Provide the (x, y) coordinate of the cell's center where the given text is located.  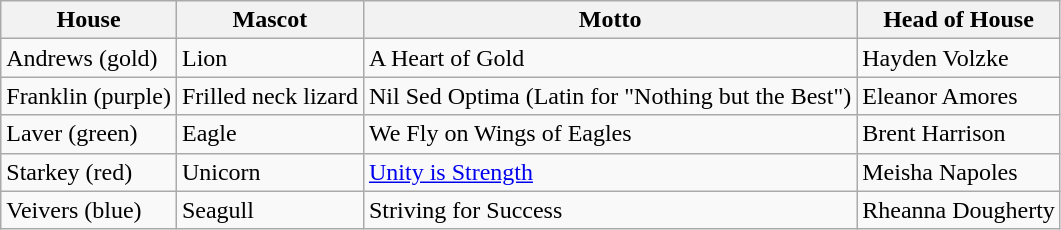
Motto (610, 20)
Mascot (270, 20)
Veivers (blue) (89, 210)
Eagle (270, 134)
Rheanna Dougherty (959, 210)
We Fly on Wings of Eagles (610, 134)
Unity is Strength (610, 172)
Unicorn (270, 172)
Starkey (red) (89, 172)
Frilled neck lizard (270, 96)
A Heart of Gold (610, 58)
Brent Harrison (959, 134)
Franklin (purple) (89, 96)
House (89, 20)
Nil Sed Optima (Latin for "Nothing but the Best") (610, 96)
Head of House (959, 20)
Meisha Napoles (959, 172)
Eleanor Amores (959, 96)
Hayden Volzke (959, 58)
Laver (green) (89, 134)
Striving for Success (610, 210)
Lion (270, 58)
Andrews (gold) (89, 58)
Seagull (270, 210)
